Extract the (x, y) coordinate from the center of the cell holding the provided text.  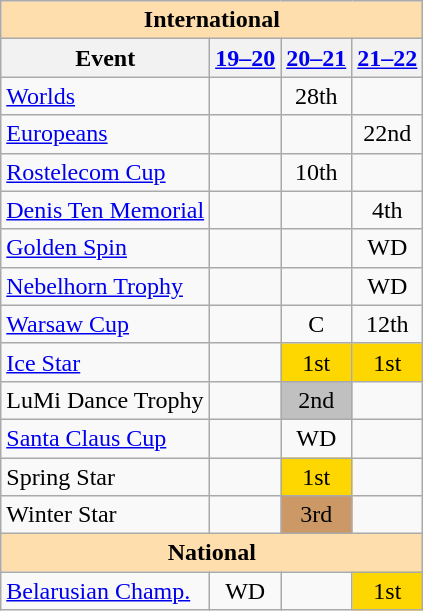
International (212, 20)
22nd (388, 134)
C (316, 324)
2nd (316, 400)
National (212, 553)
Golden Spin (106, 248)
Belarusian Champ. (106, 591)
Santa Claus Cup (106, 438)
4th (388, 210)
10th (316, 172)
20–21 (316, 58)
12th (388, 324)
28th (316, 96)
Denis Ten Memorial (106, 210)
Spring Star (106, 477)
Nebelhorn Trophy (106, 286)
Event (106, 58)
19–20 (246, 58)
Europeans (106, 134)
Winter Star (106, 515)
21–22 (388, 58)
3rd (316, 515)
LuMi Dance Trophy (106, 400)
Worlds (106, 96)
Rostelecom Cup (106, 172)
Ice Star (106, 362)
Warsaw Cup (106, 324)
